From the cell containing the given text, extract its center point as (x, y) coordinate. 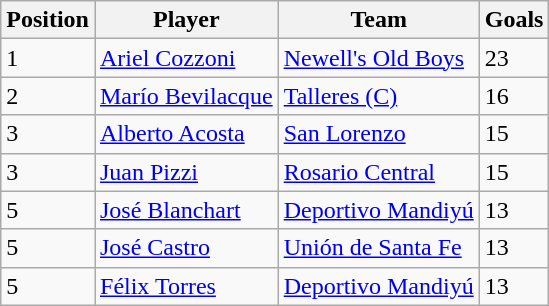
José Castro (186, 248)
Team (378, 20)
Unión de Santa Fe (378, 248)
Félix Torres (186, 286)
Ariel Cozzoni (186, 58)
José Blanchart (186, 210)
16 (514, 96)
Goals (514, 20)
Alberto Acosta (186, 134)
2 (48, 96)
Rosario Central (378, 172)
Player (186, 20)
Talleres (C) (378, 96)
Newell's Old Boys (378, 58)
Marío Bevilacque (186, 96)
Position (48, 20)
23 (514, 58)
Juan Pizzi (186, 172)
1 (48, 58)
San Lorenzo (378, 134)
